Locate the cell with the specified text and output its [x, y] center coordinate. 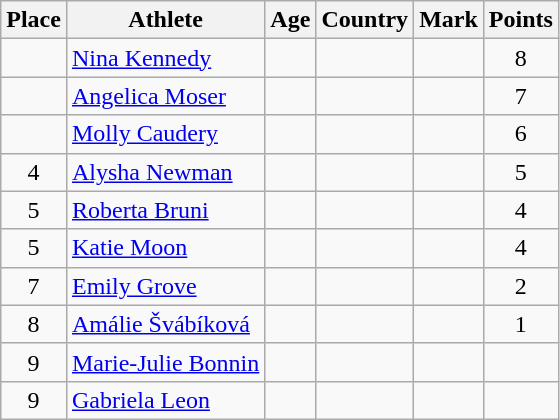
Country [365, 20]
6 [520, 134]
Age [290, 20]
Place [34, 20]
Mark [449, 20]
Amálie Švábíková [165, 324]
1 [520, 324]
Emily Grove [165, 286]
Athlete [165, 20]
Angelica Moser [165, 96]
Katie Moon [165, 248]
2 [520, 286]
Gabriela Leon [165, 400]
Nina Kennedy [165, 58]
Points [520, 20]
Roberta Bruni [165, 210]
Marie-Julie Bonnin [165, 362]
Alysha Newman [165, 172]
Molly Caudery [165, 134]
